Extract the (x, y) coordinate from the center of the cell holding the provided text.  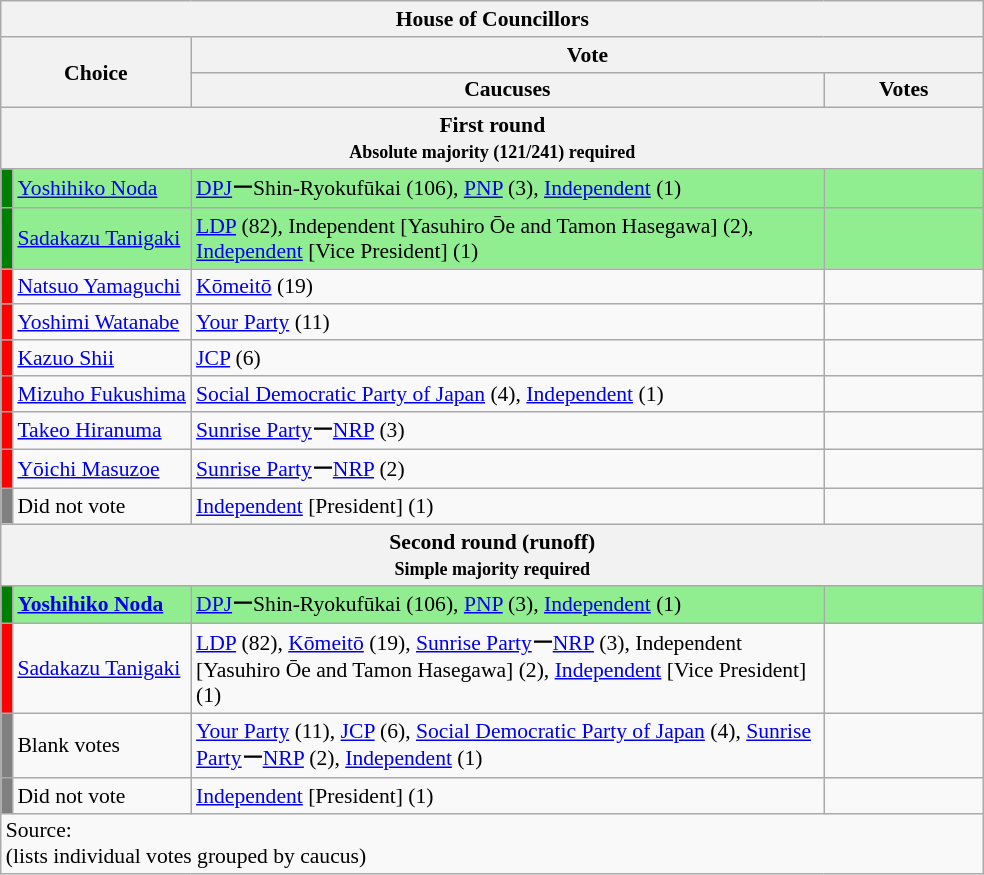
LDP (82), Independent [Yasuhiro Ōe and Tamon Hasegawa] (2), Independent [Vice President] (1) (508, 238)
Your Party (11), JCP (6), Social Democratic Party of Japan (4), Sunrise PartyーNRP (2), Independent (1) (508, 746)
Votes (904, 90)
Takeo Hiranuma (102, 430)
Kōmeitō (19) (508, 287)
Kazuo Shii (102, 358)
LDP (82), Kōmeitō (19), Sunrise PartyーNRP (3), Independent [Yasuhiro Ōe and Tamon Hasegawa] (2), Independent [Vice President] (1) (508, 669)
Your Party (11) (508, 323)
House of Councillors (492, 19)
Choice (96, 72)
Second round (runoff)Simple majority required (492, 554)
Blank votes (102, 746)
Sunrise PartyーNRP (3) (508, 430)
Yoshimi Watanabe (102, 323)
Source: (lists individual votes grouped by caucus) (492, 844)
First round Absolute majority (121/241) required (492, 138)
Natsuo Yamaguchi (102, 287)
Yōichi Masuzoe (102, 470)
Sunrise PartyーNRP (2) (508, 470)
Caucuses (508, 90)
Social Democratic Party of Japan (4), Independent (1) (508, 394)
Mizuho Fukushima (102, 394)
Vote (588, 55)
JCP (6) (508, 358)
